Determine the [X, Y] coordinate at the center of the cell enclosing the given text.  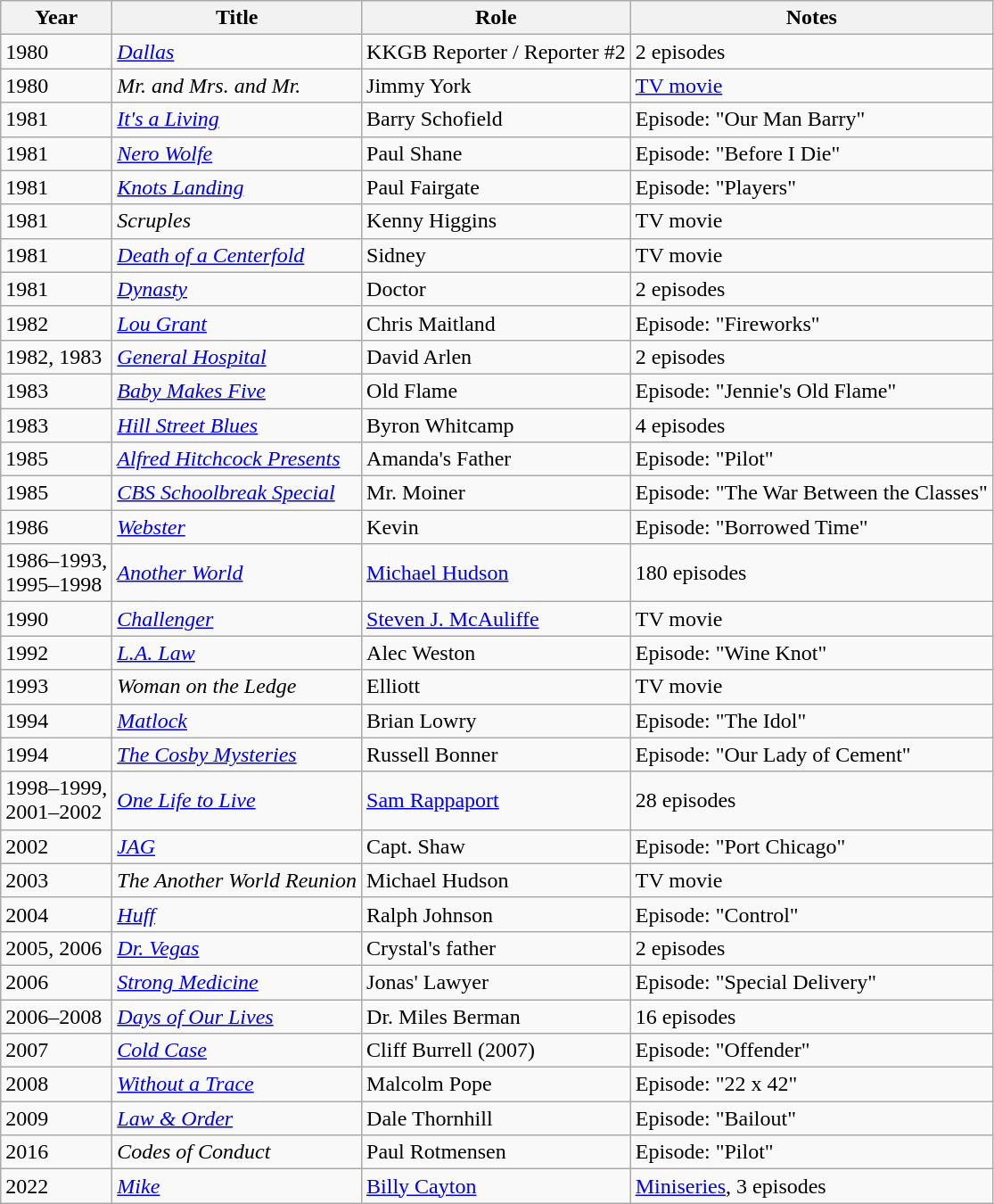
David Arlen [497, 357]
4 episodes [811, 425]
Hill Street Blues [237, 425]
Brian Lowry [497, 721]
Miniseries, 3 episodes [811, 1186]
1993 [57, 687]
Episode: "Before I Die" [811, 153]
Dallas [237, 52]
Malcolm Pope [497, 1084]
Episode: "Our Man Barry" [811, 120]
Episode: "Jennie's Old Flame" [811, 391]
1992 [57, 653]
It's a Living [237, 120]
1986–1993,1995–1998 [57, 573]
2009 [57, 1118]
Elliott [497, 687]
Huff [237, 914]
Episode: "Borrowed Time" [811, 527]
General Hospital [237, 357]
Another World [237, 573]
Episode: "Bailout" [811, 1118]
Episode: "Special Delivery" [811, 982]
Paul Shane [497, 153]
2004 [57, 914]
Jonas' Lawyer [497, 982]
2008 [57, 1084]
Dynasty [237, 289]
Woman on the Ledge [237, 687]
1998–1999,2001–2002 [57, 801]
Knots Landing [237, 187]
Dr. Vegas [237, 948]
Mr. and Mrs. and Mr. [237, 86]
Role [497, 18]
Episode: "Control" [811, 914]
Episode: "22 x 42" [811, 1084]
Matlock [237, 721]
2005, 2006 [57, 948]
Kevin [497, 527]
Webster [237, 527]
Episode: "Offender" [811, 1051]
The Cosby Mysteries [237, 755]
28 episodes [811, 801]
Sam Rappaport [497, 801]
L.A. Law [237, 653]
Days of Our Lives [237, 1016]
Alec Weston [497, 653]
2003 [57, 880]
Jimmy York [497, 86]
1982 [57, 323]
Baby Makes Five [237, 391]
Paul Rotmensen [497, 1152]
Chris Maitland [497, 323]
Year [57, 18]
Challenger [237, 619]
2007 [57, 1051]
Dr. Miles Berman [497, 1016]
Dale Thornhill [497, 1118]
JAG [237, 846]
1986 [57, 527]
Billy Cayton [497, 1186]
Notes [811, 18]
Lou Grant [237, 323]
CBS Schoolbreak Special [237, 493]
Byron Whitcamp [497, 425]
Barry Schofield [497, 120]
One Life to Live [237, 801]
2006 [57, 982]
Crystal's father [497, 948]
Russell Bonner [497, 755]
Law & Order [237, 1118]
Capt. Shaw [497, 846]
180 episodes [811, 573]
16 episodes [811, 1016]
Kenny Higgins [497, 221]
Mr. Moiner [497, 493]
Nero Wolfe [237, 153]
Title [237, 18]
Alfred Hitchcock Presents [237, 459]
2016 [57, 1152]
Mike [237, 1186]
Sidney [497, 255]
2002 [57, 846]
Strong Medicine [237, 982]
Episode: "Port Chicago" [811, 846]
2022 [57, 1186]
Episode: "Wine Knot" [811, 653]
Episode: "The War Between the Classes" [811, 493]
The Another World Reunion [237, 880]
Episode: "Our Lady of Cement" [811, 755]
Episode: "Fireworks" [811, 323]
Without a Trace [237, 1084]
Ralph Johnson [497, 914]
Old Flame [497, 391]
1990 [57, 619]
KKGB Reporter / Reporter #2 [497, 52]
1982, 1983 [57, 357]
Codes of Conduct [237, 1152]
Steven J. McAuliffe [497, 619]
Cliff Burrell (2007) [497, 1051]
Episode: "Players" [811, 187]
Amanda's Father [497, 459]
2006–2008 [57, 1016]
Cold Case [237, 1051]
Episode: "The Idol" [811, 721]
Paul Fairgate [497, 187]
Death of a Centerfold [237, 255]
Doctor [497, 289]
Scruples [237, 221]
